Pinpoint the cell where the given text exists, returning its [x, y] midpoint coordinate. 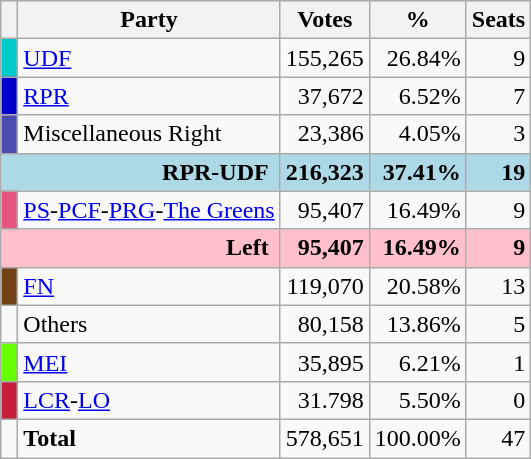
Votes [324, 20]
20.58% [418, 286]
100.00% [418, 438]
PS-PCF-PRG-The Greens [149, 210]
6.21% [418, 362]
Miscellaneous Right [149, 134]
3 [498, 134]
19 [498, 172]
47 [498, 438]
37,672 [324, 96]
7 [498, 96]
Left [140, 248]
5 [498, 324]
Seats [498, 20]
80,158 [324, 324]
26.84% [418, 58]
23,386 [324, 134]
RPR-UDF [140, 172]
Party [149, 20]
578,651 [324, 438]
31.798 [324, 400]
RPR [149, 96]
0 [498, 400]
Others [149, 324]
37.41% [418, 172]
119,070 [324, 286]
1 [498, 362]
MEI [149, 362]
6.52% [418, 96]
LCR-LO [149, 400]
155,265 [324, 58]
13.86% [418, 324]
UDF [149, 58]
4.05% [418, 134]
216,323 [324, 172]
5.50% [418, 400]
% [418, 20]
35,895 [324, 362]
FN [149, 286]
Total [149, 438]
13 [498, 286]
